Locate the cell with the specified text and output its [x, y] center coordinate. 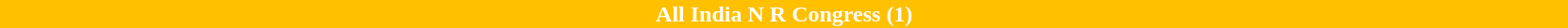
All India N R Congress (1) [784, 14]
